Capture the cell that displays the provided text and extract its [x, y] central coordinate. 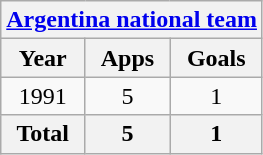
Argentina national team [132, 20]
Goals [216, 58]
Apps [128, 58]
Year [43, 58]
Total [43, 134]
1991 [43, 96]
